Scan for the cell matching the given text and deliver its [x, y] coordinate at center. 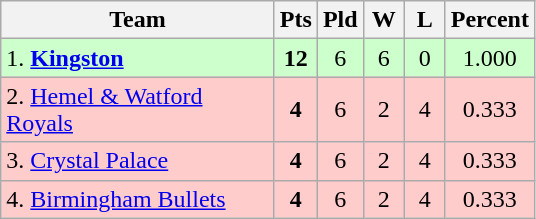
Team [138, 20]
3. Crystal Palace [138, 161]
4. Birmingham Bullets [138, 199]
12 [296, 58]
1.000 [490, 58]
1. Kingston [138, 58]
Percent [490, 20]
0 [424, 58]
Pld [340, 20]
Pts [296, 20]
2. Hemel & Watford Royals [138, 110]
W [384, 20]
L [424, 20]
